From the cell containing the given text, extract its center point as [X, Y] coordinate. 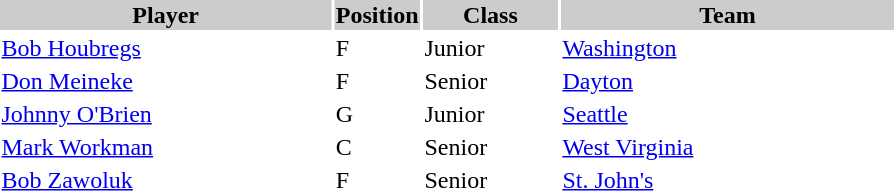
Johnny O'Brien [166, 114]
Seattle [728, 114]
Dayton [728, 81]
Position [377, 15]
G [377, 114]
Don Meineke [166, 81]
Player [166, 15]
C [377, 147]
West Virginia [728, 147]
Team [728, 15]
Mark Workman [166, 147]
Bob Houbregs [166, 48]
Washington [728, 48]
Class [490, 15]
